Find where the given text appears and provide that cell's center as [x, y] coordinate. 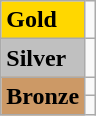
Silver [43, 58]
Bronze [43, 96]
Gold [43, 20]
